Locate the cell with the specified text and output its [x, y] center coordinate. 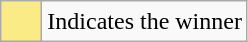
Indicates the winner [145, 22]
